Pinpoint the cell where the given text exists, returning its [X, Y] midpoint coordinate. 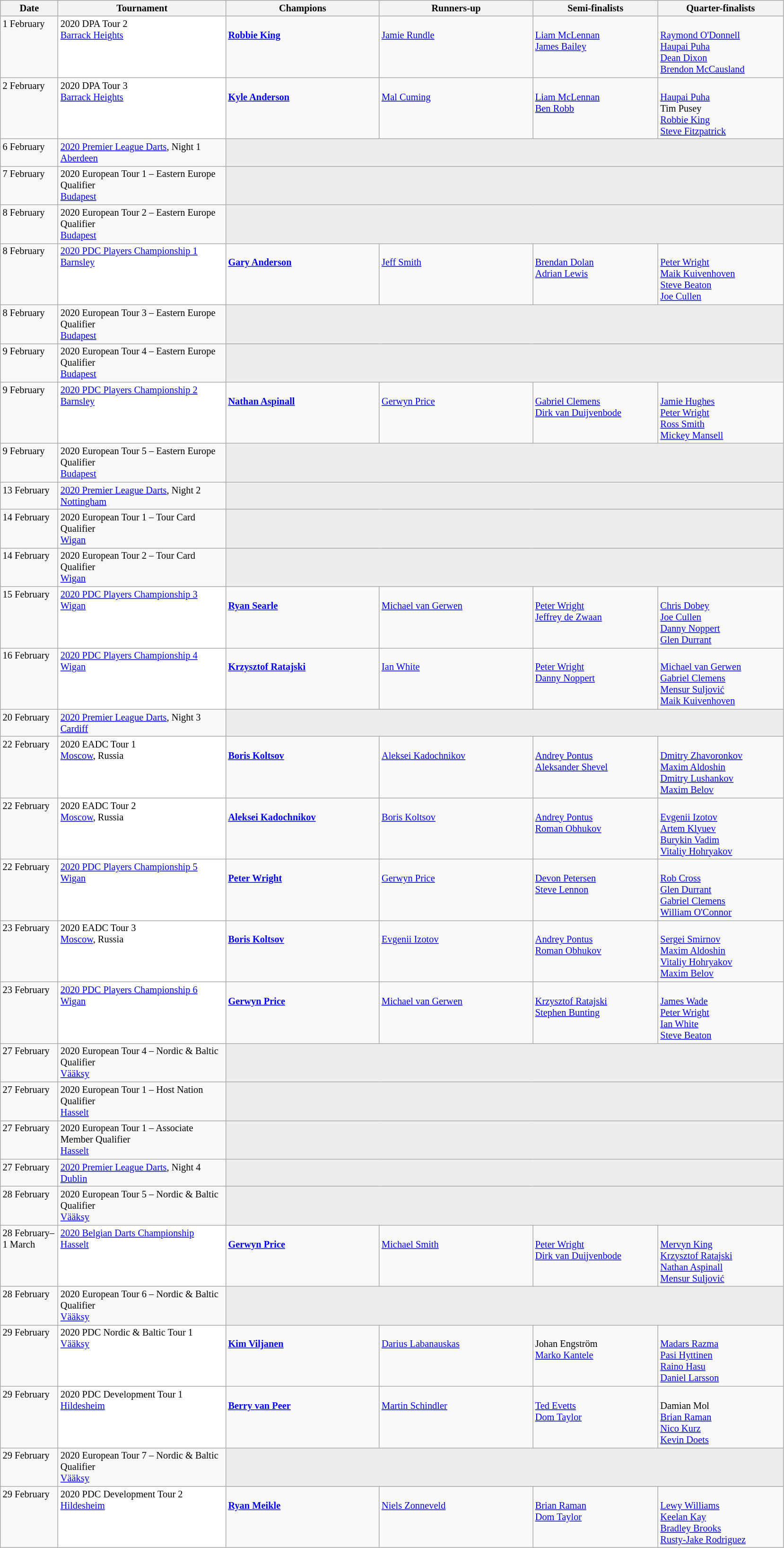
Dmitry Zhavoronkov Maxim Aldoshin Dmitry Lushankov Maxim Belov [721, 767]
Damian Mol Brian Raman Nico Kurz Kevin Doets [721, 1417]
Kim Viljanen [303, 1355]
Semi-finalists [596, 8]
Chris Dobey Joe Cullen Danny Noppert Glen Durrant [721, 617]
Peter Wright Dirk van Duijvenbode [596, 1256]
Gabriel Clemens Dirk van Duijvenbode [596, 413]
Peter Wright Danny Noppert [596, 678]
2020 European Tour 1 – Associate Member Qualifier Hasselt [142, 1140]
Michael van Gerwen Gabriel Clemens Mensur Suljović Maik Kuivenhoven [721, 678]
Runners-up [456, 8]
2020 PDC Nordic & Baltic Tour 1 Vääksy [142, 1355]
2020 PDC Players Championship 4 Wigan [142, 678]
2020 Premier League Darts, Night 1 Aberdeen [142, 152]
Krzysztof Ratajski [303, 678]
2020 EADC Tour 3Moscow, Russia [142, 951]
2020 European Tour 5 – Eastern Europe Qualifier Budapest [142, 463]
Brian Raman Dom Taylor [596, 1517]
Mal Cuming [456, 108]
Evgenii Izotov Artem Klyuev Burykin Vadim Vitaliy Hohryakov [721, 828]
Liam McLennan James Bailey [596, 47]
15 February [29, 617]
Ian White [456, 678]
Berry van Peer [303, 1417]
Lewy Williams Keelan Kay Bradley Brooks Rusty-Jake Rodriguez [721, 1517]
2020 Premier League Darts, Night 4 Dublin [142, 1173]
6 February [29, 152]
2020 European Tour 3 – Eastern Europe Qualifier Budapest [142, 324]
Jeff Smith [456, 274]
Nathan Aspinall [303, 413]
2 February [29, 108]
Michael Smith [456, 1256]
2020 Belgian Darts Championship Hasselt [142, 1256]
Champions [303, 8]
Tournament [142, 8]
13 February [29, 496]
Jamie Rundle [456, 47]
2020 Premier League Darts, Night 2 Nottingham [142, 496]
2020 DPA Tour 2 Barrack Heights [142, 47]
Ted Evetts Dom Taylor [596, 1417]
Ryan Searle [303, 617]
28 February–1 March [29, 1256]
Peter Wright [303, 890]
James Wade Peter Wright Ian White Steve Beaton [721, 1012]
2020 Premier League Darts, Night 3 Cardiff [142, 723]
Darius Labanauskas [456, 1355]
7 February [29, 185]
2020 European Tour 1 – Eastern Europe Qualifier Budapest [142, 185]
Raymond O'Donnell Haupai Puha Dean Dixon Brendon McCausland [721, 47]
Evgenii Izotov [456, 951]
2020 DPA Tour 3 Barrack Heights [142, 108]
Robbie King [303, 47]
2020 European Tour 2 – Eastern Europe Qualifier Budapest [142, 224]
20 February [29, 723]
Krzysztof Ratajski Stephen Bunting [596, 1012]
Andrey Pontus Aleksander Shevel [596, 767]
Mervyn King Krzysztof Ratajski Nathan Aspinall Mensur Suljović [721, 1256]
2020 PDC Players Championship 1 Barnsley [142, 274]
2020 European Tour 1 – Tour Card Qualifier Wigan [142, 528]
Peter Wright Jeffrey de Zwaan [596, 617]
2020 European Tour 7 – Nordic & Baltic Qualifier Vääksy [142, 1467]
2020 European Tour 4 – Eastern Europe Qualifier Budapest [142, 363]
2020 PDC Development Tour 1 Hildesheim [142, 1417]
Haupai Puha Tim Pusey Robbie King Steve Fitzpatrick [721, 108]
Rob Cross Glen Durrant Gabriel Clemens William O'Connor [721, 890]
16 February [29, 678]
Niels Zonneveld [456, 1517]
2020 European Tour 6 – Nordic & Baltic Qualifier Vääksy [142, 1306]
2020 PDC Players Championship 6 Wigan [142, 1012]
Ryan Meikle [303, 1517]
2020 European Tour 1 – Host Nation Qualifier Hasselt [142, 1101]
Kyle Anderson [303, 108]
Johan Engström Marko Kantele [596, 1355]
Madars Razma Pasi Hyttinen Raino Hasu Daniel Larsson [721, 1355]
2020 EADC Tour 2Moscow, Russia [142, 828]
2020 European Tour 5 – Nordic & Baltic Qualifier Vääksy [142, 1205]
2020 PDC Players Championship 5 Wigan [142, 890]
2020 PDC Players Championship 3 Wigan [142, 617]
2020 EADC Tour 1Moscow, Russia [142, 767]
2020 European Tour 4 – Nordic & Baltic Qualifier Vääksy [142, 1063]
Sergei Smirnov Maxim Aldoshin Vitaliy Hohryakov Maxim Belov [721, 951]
Martin Schindler [456, 1417]
Quarter-finalists [721, 8]
Date [29, 8]
Brendan Dolan Adrian Lewis [596, 274]
Devon Petersen Steve Lennon [596, 890]
1 February [29, 47]
2020 European Tour 2 – Tour Card Qualifier Wigan [142, 567]
Peter Wright Maik Kuivenhoven Steve Beaton Joe Cullen [721, 274]
Jamie Hughes Peter Wright Ross Smith Mickey Mansell [721, 413]
Liam McLennan Ben Robb [596, 108]
2020 PDC Development Tour 2 Hildesheim [142, 1517]
2020 PDC Players Championship 2 Barnsley [142, 413]
Gary Anderson [303, 274]
